Return [X, Y] of the center of cell containing provided text 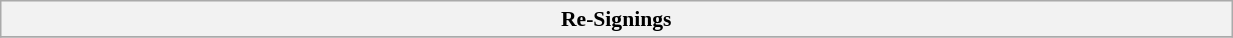
Re-Signings [616, 19]
